Scan for the cell matching the given text and deliver its [x, y] coordinate at center. 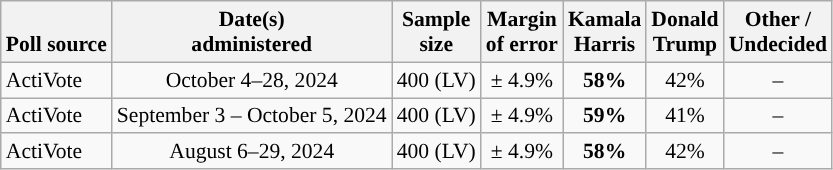
Samplesize [436, 32]
59% [604, 116]
41% [684, 116]
Date(s)administered [252, 32]
Other /Undecided [778, 32]
Marginof error [522, 32]
DonaldTrump [684, 32]
August 6–29, 2024 [252, 152]
September 3 – October 5, 2024 [252, 116]
KamalaHarris [604, 32]
Poll source [56, 32]
October 4–28, 2024 [252, 80]
